Scan for the cell matching the given text and deliver its (X, Y) coordinate at center. 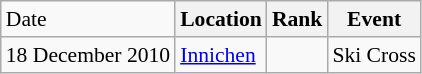
Innichen (221, 55)
Ski Cross (374, 55)
Rank (298, 19)
18 December 2010 (88, 55)
Event (374, 19)
Location (221, 19)
Date (88, 19)
